Locate the cell with the specified text and output its (X, Y) center coordinate. 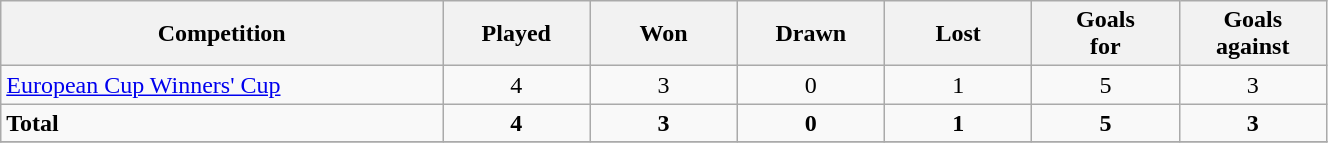
Played (516, 34)
Goalsagainst (1252, 34)
Total (222, 123)
Lost (958, 34)
Goalsfor (1106, 34)
European Cup Winners' Cup (222, 85)
Competition (222, 34)
Drawn (810, 34)
Won (664, 34)
